Extract the (X, Y) coordinate from the center of the cell holding the provided text.  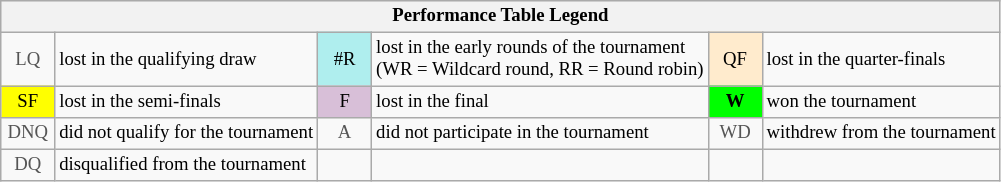
QF (735, 60)
A (345, 134)
SF (28, 102)
DNQ (28, 134)
lost in the qualifying draw (186, 60)
won the tournament (881, 102)
F (345, 102)
lost in the quarter-finals (881, 60)
did not qualify for the tournament (186, 134)
#R (345, 60)
lost in the semi-finals (186, 102)
lost in the early rounds of the tournament(WR = Wildcard round, RR = Round robin) (540, 60)
DQ (28, 166)
WD (735, 134)
Performance Table Legend (500, 16)
withdrew from the tournament (881, 134)
disqualified from the tournament (186, 166)
did not participate in the tournament (540, 134)
LQ (28, 60)
W (735, 102)
lost in the final (540, 102)
